Detect which cell encompasses the target text, then output its (x, y) center coordinate. 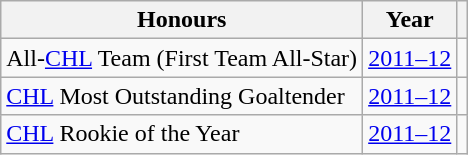
All-CHL Team (First Team All-Star) (182, 58)
Year (410, 20)
Honours (182, 20)
CHL Rookie of the Year (182, 134)
CHL Most Outstanding Goaltender (182, 96)
